Identify which cell holds the provided text, then report its [x, y] central coordinate. 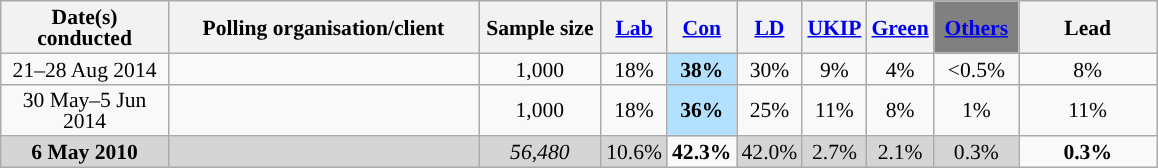
Polling organisation/client [323, 27]
21–28 Aug 2014 [85, 68]
Others [976, 27]
UKIP [834, 27]
<0.5% [976, 68]
42.3% [702, 152]
9% [834, 68]
36% [702, 110]
LD [769, 27]
Lab [634, 27]
1% [976, 110]
6 May 2010 [85, 152]
56,480 [540, 152]
Sample size [540, 27]
Con [702, 27]
Lead [1088, 27]
Green [900, 27]
42.0% [769, 152]
25% [769, 110]
30 May–5 Jun 2014 [85, 110]
38% [702, 68]
Date(s)conducted [85, 27]
30% [769, 68]
4% [900, 68]
10.6% [634, 152]
2.1% [900, 152]
2.7% [834, 152]
